Detect which cell encompasses the target text, then output its (X, Y) center coordinate. 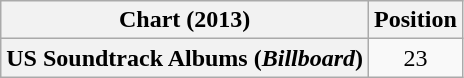
Position (416, 20)
US Soundtrack Albums (Billboard) (185, 58)
23 (416, 58)
Chart (2013) (185, 20)
